Pinpoint the cell where the given text exists, returning its (X, Y) midpoint coordinate. 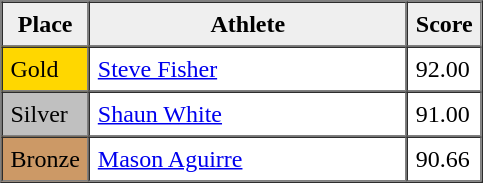
Score (444, 24)
Silver (46, 114)
92.00 (444, 68)
Bronze (46, 158)
90.66 (444, 158)
Athlete (248, 24)
Steve Fisher (248, 68)
Mason Aguirre (248, 158)
Gold (46, 68)
91.00 (444, 114)
Place (46, 24)
Shaun White (248, 114)
